From the cell containing the given text, extract its center point as (X, Y) coordinate. 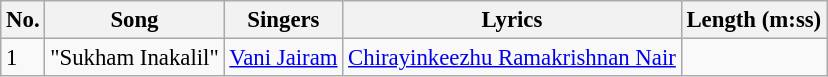
Singers (284, 20)
Length (m:ss) (754, 20)
Chirayinkeezhu Ramakrishnan Nair (512, 58)
Vani Jairam (284, 58)
No. (23, 20)
1 (23, 58)
Lyrics (512, 20)
"Sukham Inakalil" (134, 58)
Song (134, 20)
